Detect which cell encompasses the target text, then output its [X, Y] center coordinate. 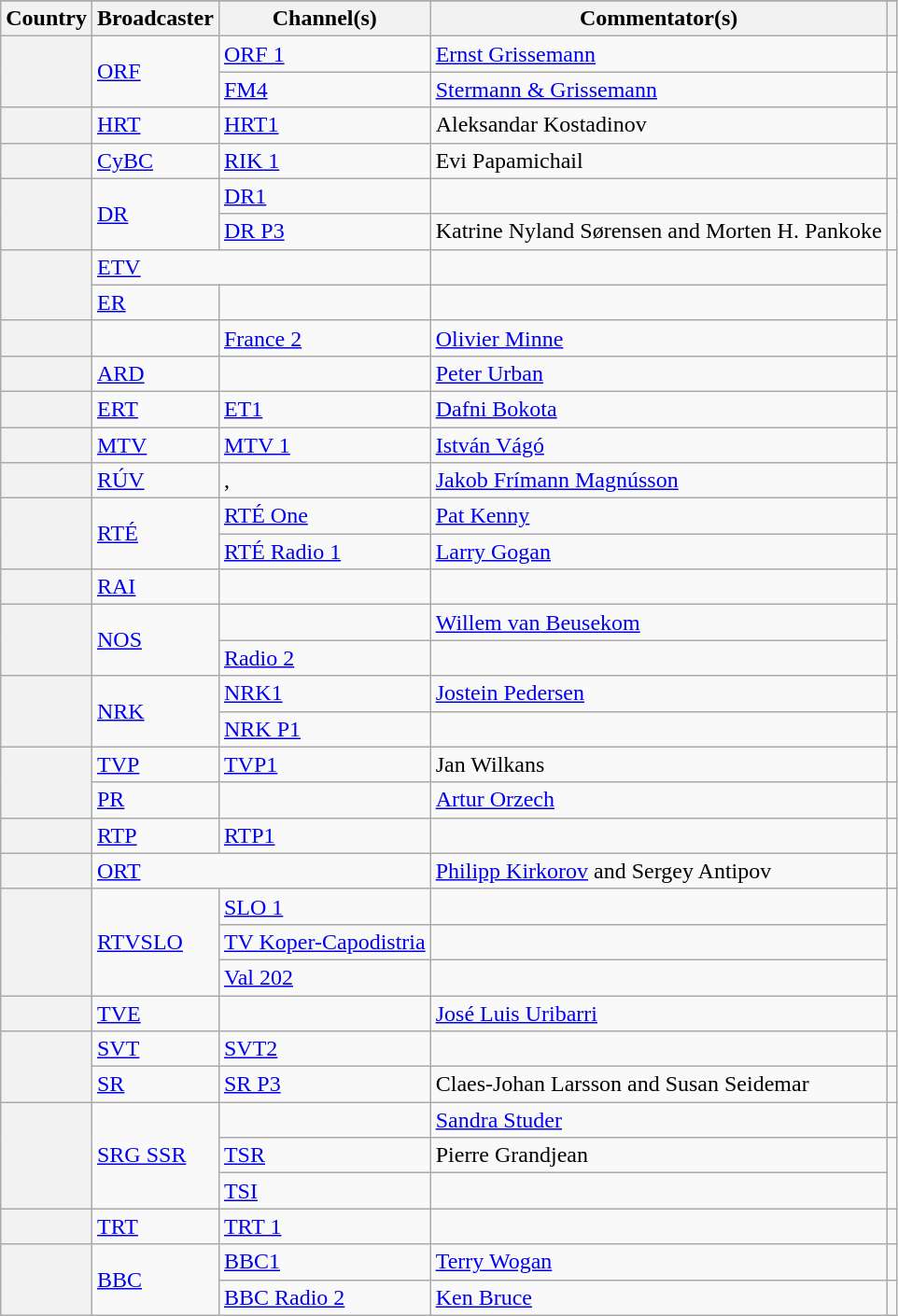
RTP1 [325, 835]
Sandra Studer [659, 1120]
TVP [155, 764]
Olivier Minne [659, 338]
BBC [155, 1280]
HRT1 [325, 125]
SLO 1 [325, 906]
PR [155, 800]
RTÉ One [325, 516]
Ken Bruce [659, 1297]
ERT [155, 409]
Commentator(s) [659, 19]
NRK [155, 711]
MTV 1 [325, 445]
HRT [155, 125]
NRK1 [325, 693]
RTÉ Radio 1 [325, 552]
ER [155, 302]
SR [155, 1085]
Larry Gogan [659, 552]
France 2 [325, 338]
SVT [155, 1049]
Channel(s) [325, 19]
RÚV [155, 481]
ORF [155, 72]
TVE [155, 1013]
Stermann & Grissemann [659, 90]
RTP [155, 835]
ORT [261, 871]
TV Koper-Capodistria [325, 942]
RTVSLO [155, 942]
Radio 2 [325, 658]
Jostein Pedersen [659, 693]
DR1 [325, 196]
NOS [155, 640]
TSR [325, 1155]
Aleksandar Kostadinov [659, 125]
Peter Urban [659, 373]
SVT2 [325, 1049]
DR [155, 214]
DR P3 [325, 231]
TRT 1 [325, 1226]
Broadcaster [155, 19]
BBC1 [325, 1262]
Jakob Frímann Magnússon [659, 481]
RIK 1 [325, 161]
Willem van Beusekom [659, 623]
Evi Papamichail [659, 161]
SR P3 [325, 1085]
Claes-Johan Larsson and Susan Seidemar [659, 1085]
CyBC [155, 161]
Dafni Bokota [659, 409]
, [325, 481]
TSI [325, 1191]
ETV [261, 267]
MTV [155, 445]
Jan Wilkans [659, 764]
Terry Wogan [659, 1262]
Val 202 [325, 977]
SRG SSR [155, 1155]
ARD [155, 373]
Pierre Grandjean [659, 1155]
NRK P1 [325, 729]
Country [47, 19]
José Luis Uribarri [659, 1013]
Pat Kenny [659, 516]
István Vágó [659, 445]
Philipp Kirkorov and Sergey Antipov [659, 871]
FM4 [325, 90]
TVP1 [325, 764]
RTÉ [155, 534]
Katrine Nyland Sørensen and Morten H. Pankoke [659, 231]
BBC Radio 2 [325, 1297]
ORF 1 [325, 54]
TRT [155, 1226]
Artur Orzech [659, 800]
ET1 [325, 409]
Ernst Grissemann [659, 54]
RAI [155, 587]
